Scan for the cell matching the given text and deliver its (x, y) coordinate at center. 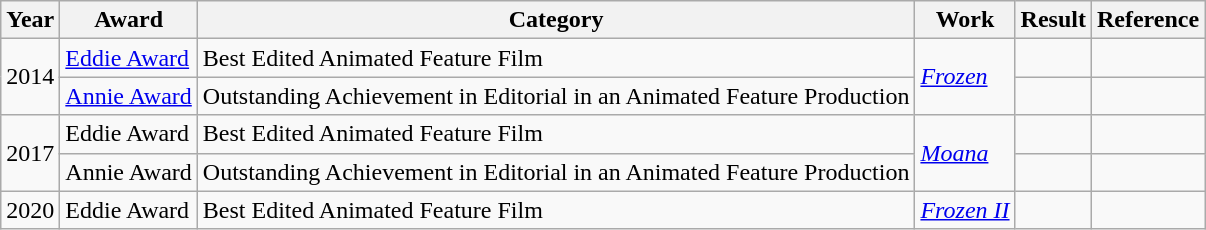
Moana (965, 153)
2014 (30, 77)
2017 (30, 153)
2020 (30, 210)
Award (129, 20)
Category (556, 20)
Reference (1148, 20)
Result (1053, 20)
Year (30, 20)
Frozen (965, 77)
Frozen II (965, 210)
Work (965, 20)
